Detect which cell encompasses the target text, then output its [X, Y] center coordinate. 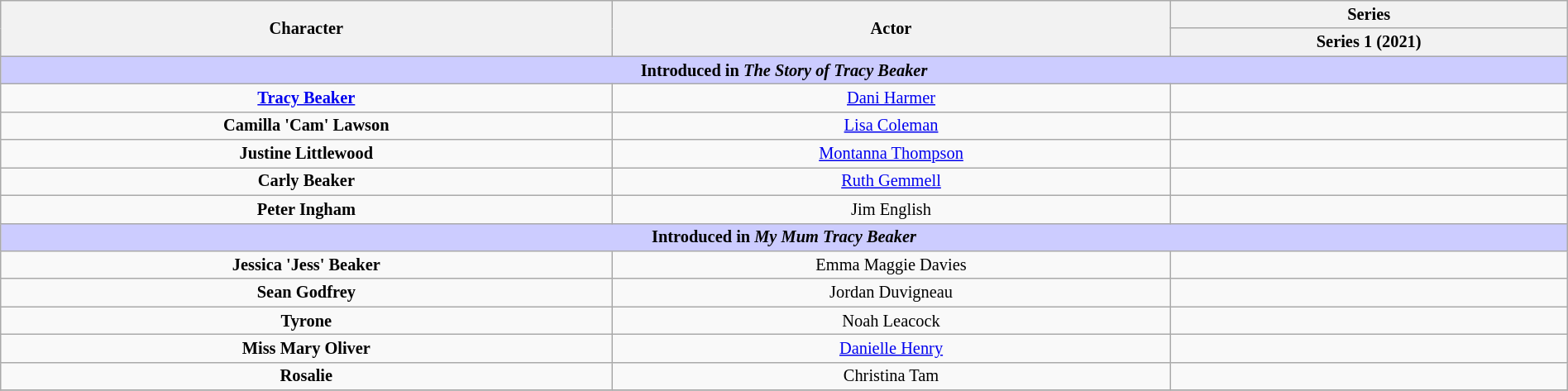
Danielle Henry [892, 348]
Rosalie [306, 376]
Emma Maggie Davies [892, 265]
Miss Mary Oliver [306, 348]
Introduced in The Story of Tracy Beaker [784, 70]
Carly Beaker [306, 181]
Sean Godfrey [306, 293]
Introduced in My Mum Tracy Beaker [784, 237]
Dani Harmer [892, 98]
Jim English [892, 209]
Montanna Thompson [892, 154]
Tracy Beaker [306, 98]
Ruth Gemmell [892, 181]
Camilla 'Cam' Lawson [306, 126]
Christina Tam [892, 376]
Tyrone [306, 321]
Actor [892, 28]
Series 1 (2021) [1369, 42]
Noah Leacock [892, 321]
Justine Littlewood [306, 154]
Series [1369, 14]
Jordan Duvigneau [892, 293]
Character [306, 28]
Peter Ingham [306, 209]
Jessica 'Jess' Beaker [306, 265]
Lisa Coleman [892, 126]
